Identify which cell holds the provided text, then report its (X, Y) central coordinate. 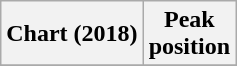
Chart (2018) (72, 34)
Peakposition (189, 34)
